Locate the cell with the specified text and output its [x, y] center coordinate. 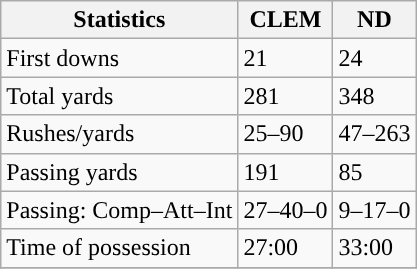
Passing yards [120, 172]
Rushes/yards [120, 134]
348 [374, 96]
47–263 [374, 134]
281 [286, 96]
First downs [120, 58]
CLEM [286, 20]
27–40–0 [286, 210]
Passing: Comp–Att–Int [120, 210]
85 [374, 172]
24 [374, 58]
25–90 [286, 134]
Statistics [120, 20]
Time of possession [120, 248]
Total yards [120, 96]
ND [374, 20]
33:00 [374, 248]
21 [286, 58]
27:00 [286, 248]
9–17–0 [374, 210]
191 [286, 172]
